Output the [X, Y] coordinate of the center of the cell containing the given text.  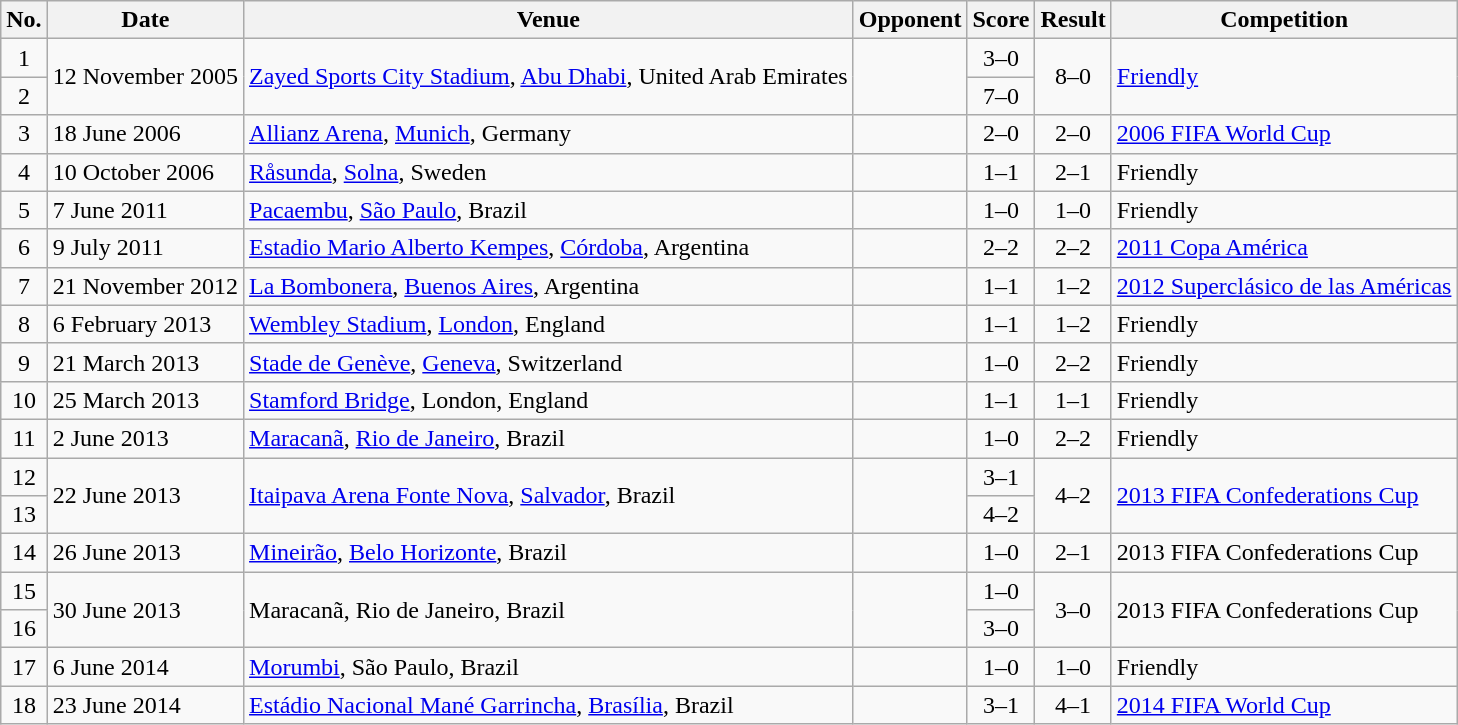
No. [24, 20]
8 [24, 324]
10 [24, 400]
7–0 [1001, 96]
Wembley Stadium, London, England [549, 324]
Opponent [910, 20]
Venue [549, 20]
14 [24, 553]
25 March 2013 [145, 400]
12 November 2005 [145, 77]
Allianz Arena, Munich, Germany [549, 134]
10 October 2006 [145, 172]
8–0 [1073, 77]
11 [24, 438]
21 November 2012 [145, 286]
4–1 [1073, 705]
18 [24, 705]
Råsunda, Solna, Sweden [549, 172]
2006 FIFA World Cup [1284, 134]
6 February 2013 [145, 324]
13 [24, 515]
9 July 2011 [145, 248]
Itaipava Arena Fonte Nova, Salvador, Brazil [549, 496]
Date [145, 20]
Mineirão, Belo Horizonte, Brazil [549, 553]
22 June 2013 [145, 496]
2011 Copa América [1284, 248]
Zayed Sports City Stadium, Abu Dhabi, United Arab Emirates [549, 77]
23 June 2014 [145, 705]
17 [24, 667]
La Bombonera, Buenos Aires, Argentina [549, 286]
Stade de Genève, Geneva, Switzerland [549, 362]
2014 FIFA World Cup [1284, 705]
6 June 2014 [145, 667]
4 [24, 172]
5 [24, 210]
Morumbi, São Paulo, Brazil [549, 667]
30 June 2013 [145, 610]
Estádio Nacional Mané Garrincha, Brasília, Brazil [549, 705]
7 [24, 286]
Stamford Bridge, London, England [549, 400]
6 [24, 248]
2 [24, 96]
16 [24, 629]
26 June 2013 [145, 553]
15 [24, 591]
12 [24, 477]
9 [24, 362]
Score [1001, 20]
18 June 2006 [145, 134]
Result [1073, 20]
Estadio Mario Alberto Kempes, Córdoba, Argentina [549, 248]
Pacaembu, São Paulo, Brazil [549, 210]
2 June 2013 [145, 438]
21 March 2013 [145, 362]
Competition [1284, 20]
3 [24, 134]
1 [24, 58]
7 June 2011 [145, 210]
2012 Superclásico de las Américas [1284, 286]
